For the text-containing cell, return its midpoint in (x, y) coordinate format. 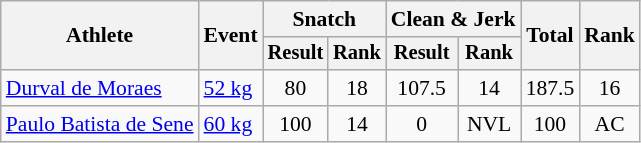
Event (231, 36)
60 kg (231, 124)
80 (296, 88)
0 (422, 124)
AC (610, 124)
Total (550, 36)
16 (610, 88)
107.5 (422, 88)
NVL (490, 124)
187.5 (550, 88)
Durval de Moraes (100, 88)
Athlete (100, 36)
Snatch (324, 19)
18 (357, 88)
52 kg (231, 88)
Paulo Batista de Sene (100, 124)
Clean & Jerk (454, 19)
